Extract the [x, y] coordinate from the center of the cell holding the provided text.  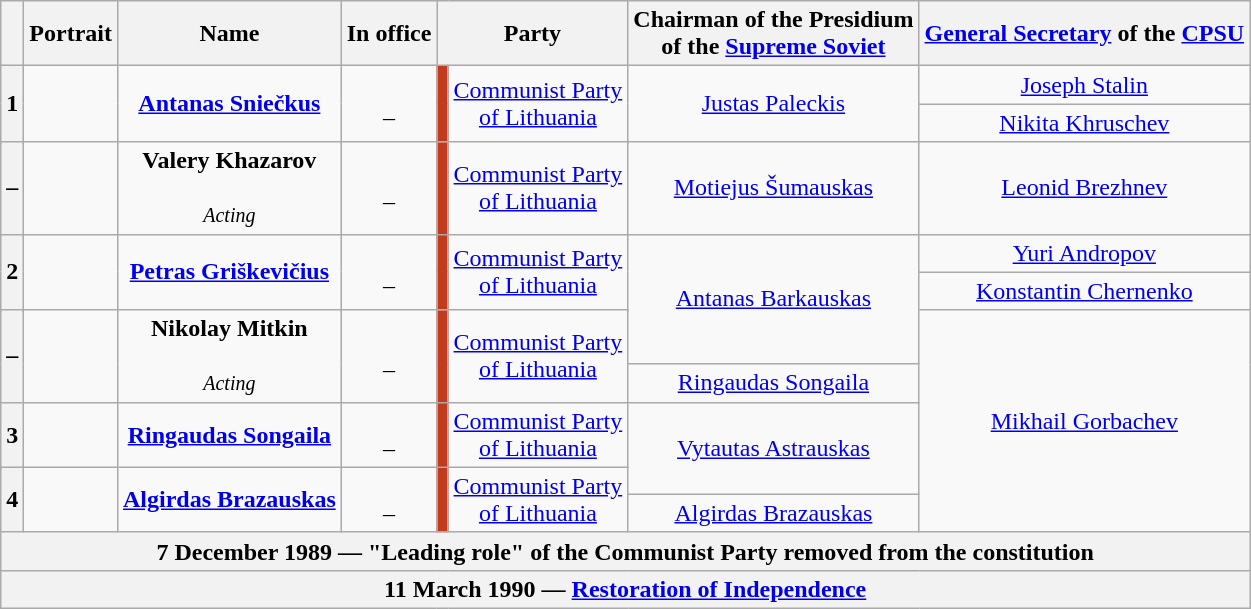
Mikhail Gorbachev [1084, 421]
4 [12, 500]
Konstantin Chernenko [1084, 291]
Nikolay MitkinActing [229, 356]
Motiejus Šumauskas [774, 188]
Vytautas Astrauskas [774, 448]
Yuri Andropov [1084, 253]
2 [12, 272]
Name [229, 34]
In office [389, 34]
Antanas Barkauskas [774, 299]
Nikita Khruschev [1084, 123]
Justas Paleckis [774, 104]
Petras Griškevičius [229, 272]
Antanas Sniečkus [229, 104]
3 [12, 434]
7 December 1989 — "Leading role" of the Communist Party removed from the constitution [626, 551]
Portrait [71, 34]
1 [12, 104]
Chairman of the Presidiumof the Supreme Soviet [774, 34]
Joseph Stalin [1084, 85]
General Secretary of the CPSU [1084, 34]
Party [532, 34]
Valery KhazarovActing [229, 188]
Leonid Brezhnev [1084, 188]
11 March 1990 — Restoration of Independence [626, 589]
